Determine the [x, y] coordinate at the center of the cell enclosing the given text.  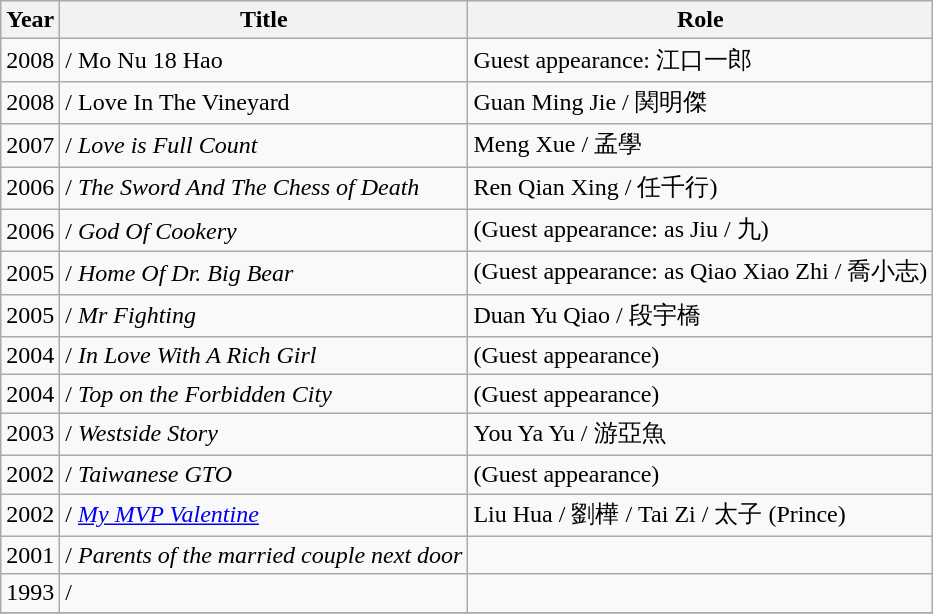
/ [264, 593]
Duan Yu Qiao / 段宇橋 [700, 316]
1993 [30, 593]
/ Love In The Vineyard [264, 102]
Guan Ming Jie / 関明傑 [700, 102]
Year [30, 20]
Guest appearance: 江口一郎 [700, 60]
2007 [30, 146]
/ God Of Cookery [264, 230]
/ Mo Nu 18 Hao [264, 60]
Ren Qian Xing / 任千行) [700, 188]
/ Love is Full Count [264, 146]
(Guest appearance: as Qiao Xiao Zhi / 喬小志) [700, 274]
/ In Love With A Rich Girl [264, 356]
/ Parents of the married couple next door [264, 555]
/ My MVP Valentine [264, 516]
2001 [30, 555]
2003 [30, 434]
/ Westside Story [264, 434]
(Guest appearance: as Jiu / 九) [700, 230]
You Ya Yu / 游亞魚 [700, 434]
/ Top on the Forbidden City [264, 394]
Meng Xue / 孟學 [700, 146]
/ Home Of Dr. Big Bear [264, 274]
Liu Hua / 劉樺 / Tai Zi / 太子 (Prince) [700, 516]
Title [264, 20]
Role [700, 20]
/ Mr Fighting [264, 316]
/ The Sword And The Chess of Death [264, 188]
/ Taiwanese GTO [264, 474]
